Extract the (X, Y) coordinate from the center of the cell holding the provided text.  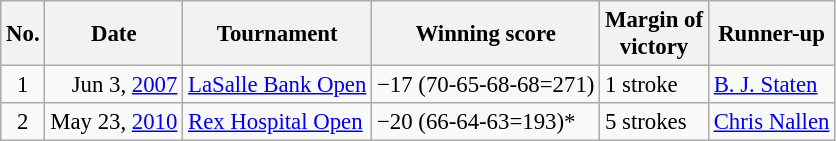
Chris Nallen (771, 122)
5 strokes (654, 122)
Date (114, 34)
2 (23, 122)
LaSalle Bank Open (278, 85)
Runner-up (771, 34)
Margin ofvictory (654, 34)
−20 (66-64-63=193)* (486, 122)
Tournament (278, 34)
B. J. Staten (771, 85)
−17 (70-65-68-68=271) (486, 85)
Jun 3, 2007 (114, 85)
No. (23, 34)
Winning score (486, 34)
Rex Hospital Open (278, 122)
1 stroke (654, 85)
1 (23, 85)
May 23, 2010 (114, 122)
